Extract the [X, Y] coordinate from the center of the cell holding the provided text.  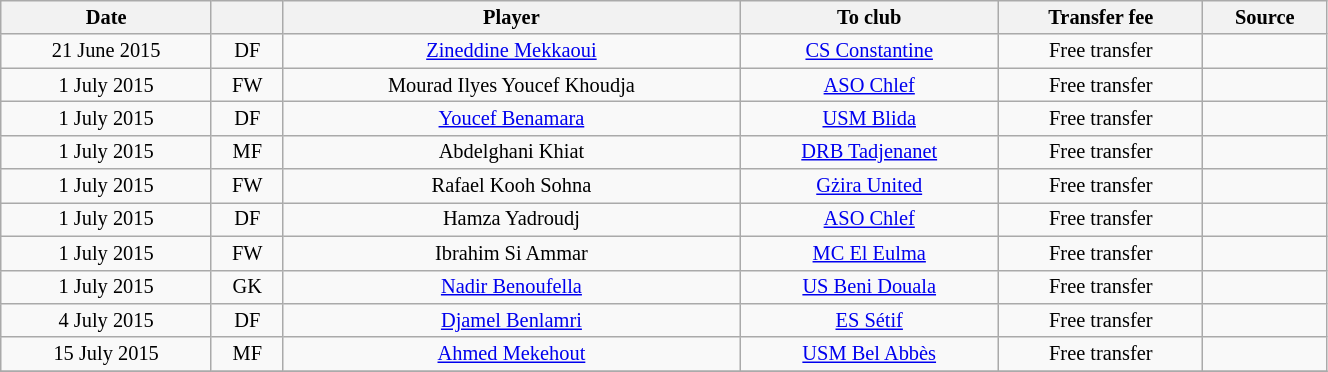
Gżira United [870, 186]
Transfer fee [1101, 17]
Abdelghani Khiat [512, 152]
Player [512, 17]
21 June 2015 [106, 51]
Youcef Benamara [512, 118]
ES Sétif [870, 320]
US Beni Douala [870, 287]
Rafael Kooh Sohna [512, 186]
Ahmed Mekehout [512, 354]
Zineddine Mekkaoui [512, 51]
USM Blida [870, 118]
Ibrahim Si Ammar [512, 253]
Date [106, 17]
To club [870, 17]
Source [1264, 17]
DRB Tadjenanet [870, 152]
USM Bel Abbès [870, 354]
Nadir Benoufella [512, 287]
4 July 2015 [106, 320]
15 July 2015 [106, 354]
Djamel Benlamri [512, 320]
Mourad Ilyes Youcef Khoudja [512, 85]
GK [247, 287]
CS Constantine [870, 51]
MC El Eulma [870, 253]
Hamza Yadroudj [512, 219]
